Extract the (X, Y) coordinate from the center of the cell holding the provided text.  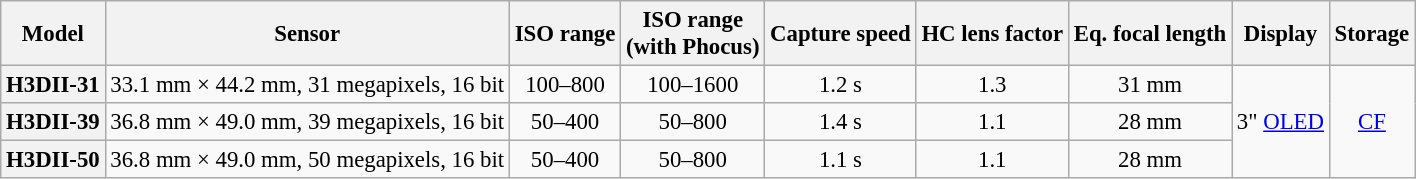
H3DII-50 (53, 160)
H3DII-31 (53, 85)
31 mm (1150, 85)
100–1600 (693, 85)
Display (1281, 34)
CF (1372, 122)
1.3 (992, 85)
Capture speed (840, 34)
Model (53, 34)
3" OLED (1281, 122)
Sensor (307, 34)
100–800 (564, 85)
1.4 s (840, 122)
HC lens factor (992, 34)
Eq. focal length (1150, 34)
33.1 mm × 44.2 mm, 31 megapixels, 16 bit (307, 85)
H3DII-39 (53, 122)
1.1 s (840, 160)
Storage (1372, 34)
36.8 mm × 49.0 mm, 39 megapixels, 16 bit (307, 122)
1.2 s (840, 85)
ISO range(with Phocus) (693, 34)
ISO range (564, 34)
36.8 mm × 49.0 mm, 50 megapixels, 16 bit (307, 160)
